Pinpoint the cell where the given text exists, returning its [x, y] midpoint coordinate. 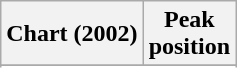
Peakposition [189, 34]
Chart (2002) [72, 34]
